Return [x, y] of the center of cell containing provided text 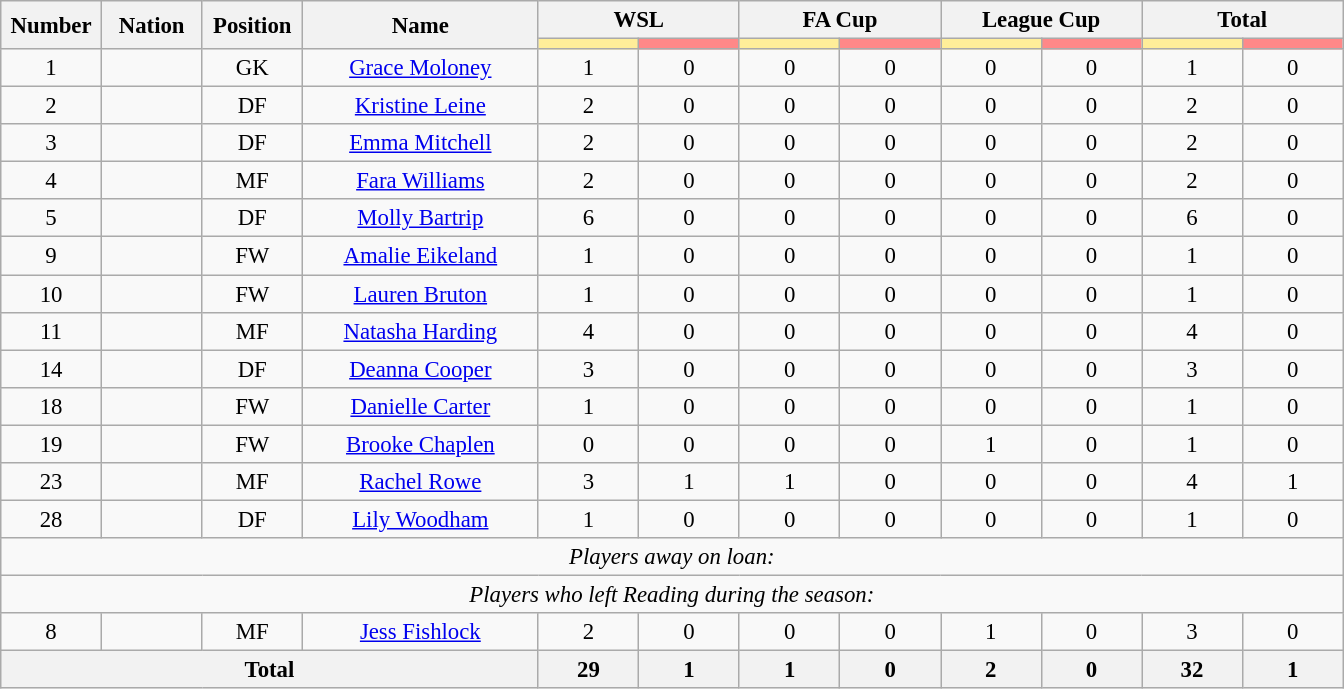
Brooke Chaplen [421, 444]
28 [52, 519]
5 [52, 219]
19 [52, 444]
GK [252, 68]
23 [52, 482]
10 [52, 294]
Lily Woodham [421, 519]
Players away on loan: [672, 557]
Position [252, 25]
Amalie Eikeland [421, 256]
FA Cup [840, 20]
League Cup [1040, 20]
Rachel Rowe [421, 482]
Nation [152, 25]
11 [52, 331]
Molly Bartrip [421, 219]
Kristine Leine [421, 106]
Name [421, 25]
Natasha Harding [421, 331]
Grace Moloney [421, 68]
29 [588, 670]
Number [52, 25]
Emma Mitchell [421, 143]
Danielle Carter [421, 406]
9 [52, 256]
WSL [638, 20]
8 [52, 632]
Jess Fishlock [421, 632]
Lauren Bruton [421, 294]
18 [52, 406]
Fara Williams [421, 181]
14 [52, 369]
Players who left Reading during the season: [672, 594]
Deanna Cooper [421, 369]
32 [1192, 670]
